Extract the [x, y] coordinate from the center of the cell holding the provided text.  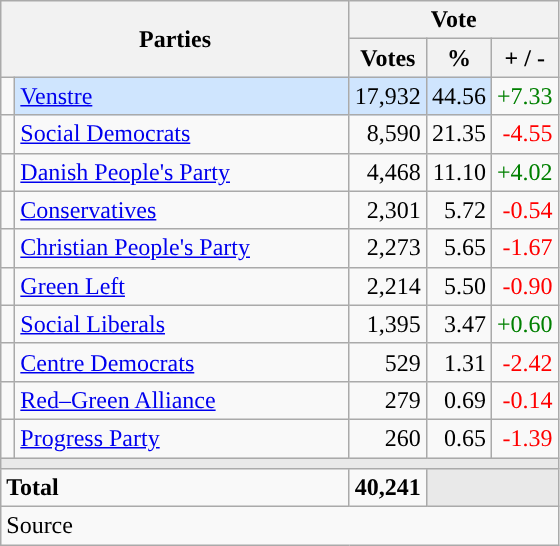
Total [176, 488]
Conservatives [182, 210]
Votes [388, 58]
-1.39 [524, 438]
+4.02 [524, 172]
+7.33 [524, 96]
8,590 [388, 134]
0.69 [458, 400]
-1.67 [524, 248]
Social Democrats [182, 134]
Progress Party [182, 438]
17,932 [388, 96]
1.31 [458, 362]
44.56 [458, 96]
5.72 [458, 210]
-4.55 [524, 134]
+ / - [524, 58]
0.65 [458, 438]
21.35 [458, 134]
40,241 [388, 488]
Green Left [182, 286]
Vote [454, 20]
% [458, 58]
5.50 [458, 286]
Parties [176, 39]
-0.54 [524, 210]
3.47 [458, 324]
Christian People's Party [182, 248]
Source [280, 526]
Centre Democrats [182, 362]
2,273 [388, 248]
1,395 [388, 324]
+0.60 [524, 324]
-2.42 [524, 362]
2,301 [388, 210]
5.65 [458, 248]
Social Liberals [182, 324]
11.10 [458, 172]
-0.14 [524, 400]
Danish People's Party [182, 172]
2,214 [388, 286]
529 [388, 362]
260 [388, 438]
Red–Green Alliance [182, 400]
4,468 [388, 172]
Venstre [182, 96]
-0.90 [524, 286]
279 [388, 400]
